Determine the [X, Y] coordinate at the center of the cell enclosing the given text.  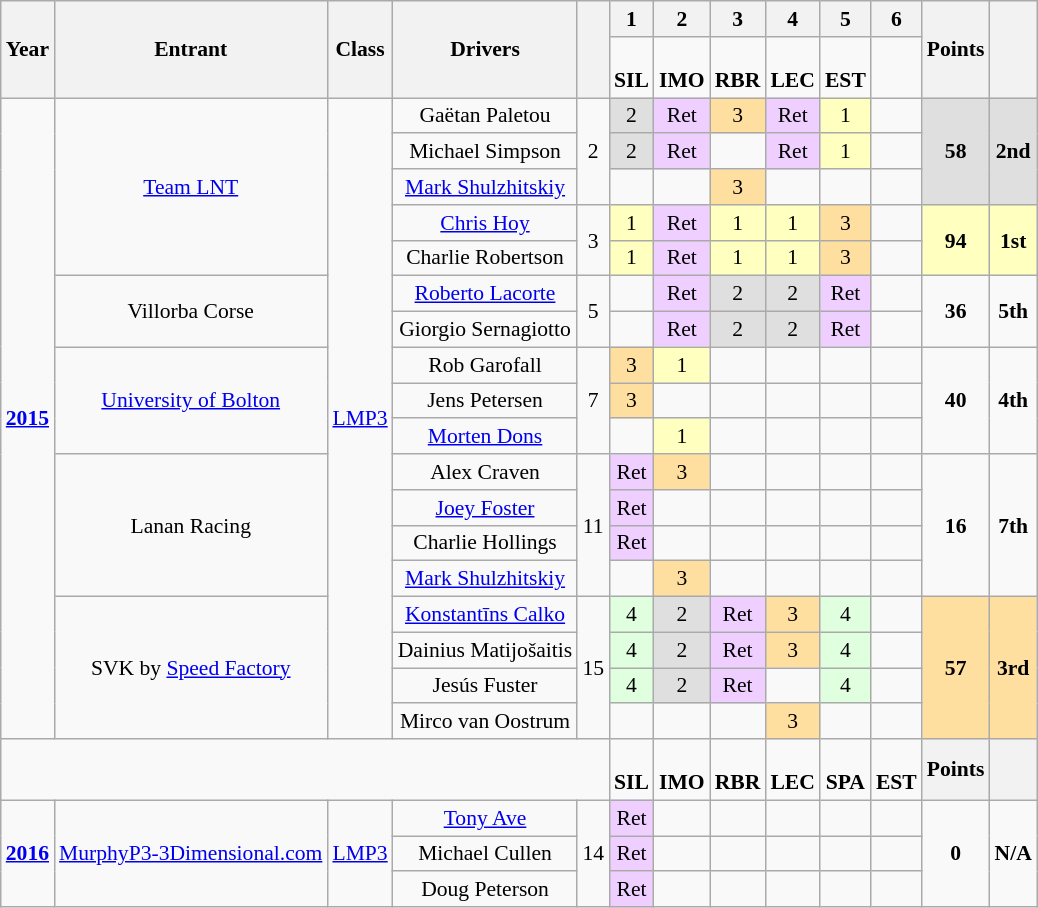
Michael Simpson [486, 152]
Mirco van Oostrum [486, 722]
Dainius Matijošaitis [486, 650]
2nd [1012, 152]
40 [956, 400]
Villorba Corse [190, 312]
2015 [28, 418]
Alex Craven [486, 472]
Doug Peterson [486, 890]
1st [1012, 240]
Team LNT [190, 187]
Tony Ave [486, 818]
14 [593, 854]
Konstantīns Calko [486, 615]
Charlie Hollings [486, 543]
Class [360, 50]
Jesús Fuster [486, 686]
94 [956, 240]
36 [956, 312]
11 [593, 525]
Drivers [486, 50]
2016 [28, 854]
0 [956, 854]
Year [28, 50]
15 [593, 668]
SVK by Speed Factory [190, 668]
5th [1012, 312]
4th [1012, 400]
3rd [1012, 668]
58 [956, 152]
University of Bolton [190, 400]
6 [896, 19]
Chris Hoy [486, 223]
16 [956, 525]
Gaëtan Paletou [486, 116]
Morten Dons [486, 437]
Michael Cullen [486, 854]
7th [1012, 525]
Roberto Lacorte [486, 294]
Giorgio Sernagiotto [486, 330]
Charlie Robertson [486, 258]
N/A [1012, 854]
Lanan Racing [190, 525]
Rob Garofall [486, 365]
Entrant [190, 50]
MurphyP3-3Dimensional.com [190, 854]
SPA [846, 770]
57 [956, 668]
Jens Petersen [486, 401]
7 [593, 400]
Joey Foster [486, 508]
